Capture the cell that displays the provided text and extract its [x, y] central coordinate. 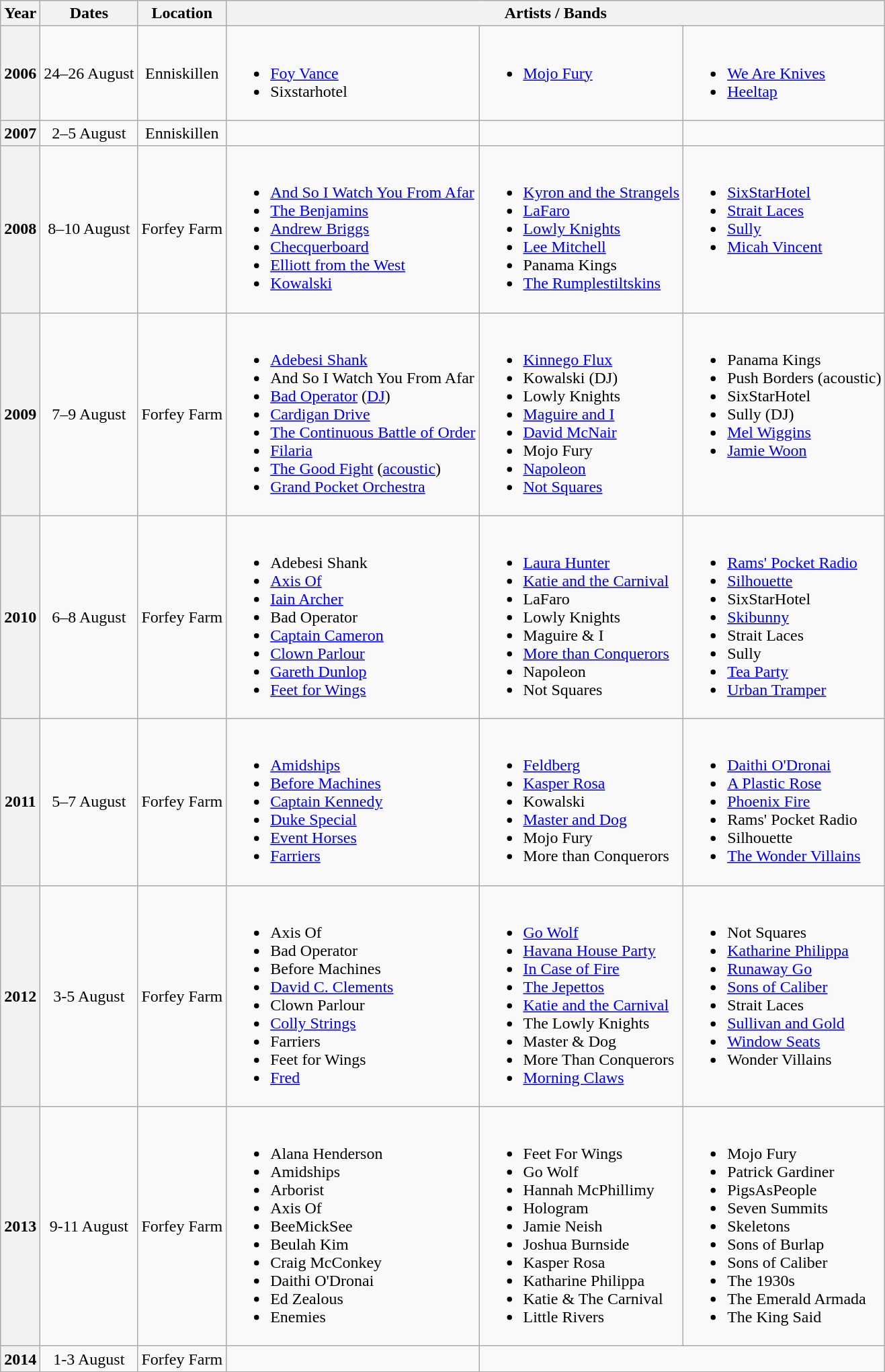
Daithi O'DronaiA Plastic RosePhoenix FireRams' Pocket RadioSilhouetteThe Wonder Villains [784, 802]
2009 [20, 414]
FeldbergKasper RosaKowalskiMaster and DogMojo FuryMore than Conquerors [581, 802]
Kinnego FluxKowalski (DJ)Lowly KnightsMaguire and IDavid McNairMojo FuryNapoleonNot Squares [581, 414]
Alana HendersonAmidshipsArboristAxis OfBeeMickSeeBeulah KimCraig McConkeyDaithi O'DronaiEd ZealousEnemies [353, 1226]
8–10 August [89, 229]
2–5 August [89, 133]
2011 [20, 802]
Axis OfBad OperatorBefore MachinesDavid C. ClementsClown ParlourColly StringsFarriersFeet for WingsFred [353, 996]
Panama KingsPush Borders (acoustic)SixStarHotelSully (DJ)Mel WigginsJamie Woon [784, 414]
2007 [20, 133]
We Are KnivesHeeltap [784, 73]
Mojo FuryPatrick GardinerPigsAsPeopleSeven SummitsSkeletonsSons of BurlapSons of CaliberThe 1930sThe Emerald ArmadaThe King Said [784, 1226]
2008 [20, 229]
2010 [20, 617]
And So I Watch You From AfarThe BenjaminsAndrew BriggsChecquerboardElliott from the WestKowalski [353, 229]
Go WolfHavana House PartyIn Case of FireThe JepettosKatie and the CarnivalThe Lowly KnightsMaster & DogMore Than ConquerorsMorning Claws [581, 996]
2012 [20, 996]
Laura HunterKatie and the CarnivalLaFaroLowly KnightsMaguire & IMore than ConquerorsNapoleonNot Squares [581, 617]
Adebesi ShankAxis OfIain ArcherBad OperatorCaptain CameronClown ParlourGareth DunlopFeet for Wings [353, 617]
24–26 August [89, 73]
AmidshipsBefore MachinesCaptain KennedyDuke SpecialEvent HorsesFarriers [353, 802]
Dates [89, 13]
Artists / Bands [556, 13]
Location [182, 13]
1-3 August [89, 1359]
Foy VanceSixstarhotel [353, 73]
5–7 August [89, 802]
6–8 August [89, 617]
3-5 August [89, 996]
Year [20, 13]
2006 [20, 73]
SixStarHotelStrait LacesSullyMicah Vincent [784, 229]
7–9 August [89, 414]
Kyron and the StrangelsLaFaroLowly KnightsLee MitchellPanama KingsThe Rumplestiltskins [581, 229]
2013 [20, 1226]
Rams' Pocket RadioSilhouetteSixStarHotelSkibunnyStrait LacesSullyTea PartyUrban Tramper [784, 617]
2014 [20, 1359]
Feet For WingsGo WolfHannah McPhillimyHologramJamie NeishJoshua BurnsideKasper RosaKatharine PhilippaKatie & The CarnivalLittle Rivers [581, 1226]
Not SquaresKatharine PhilippaRunaway GoSons of CaliberStrait LacesSullivan and GoldWindow SeatsWonder Villains [784, 996]
Mojo Fury [581, 73]
9-11 August [89, 1226]
